Pinpoint the cell where the given text exists, returning its [x, y] midpoint coordinate. 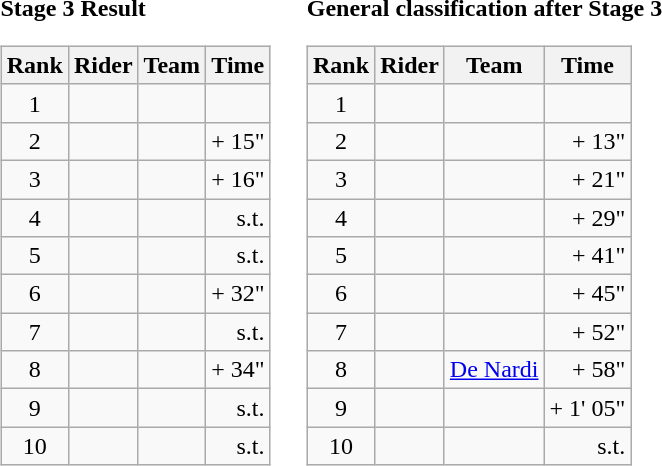
+ 41" [588, 256]
+ 45" [588, 294]
+ 21" [588, 179]
+ 34" [238, 370]
+ 32" [238, 294]
De Nardi [494, 370]
+ 13" [588, 141]
+ 29" [588, 217]
+ 1' 05" [588, 408]
+ 16" [238, 179]
+ 52" [588, 332]
+ 58" [588, 370]
+ 15" [238, 141]
